Find where the given text appears and provide that cell's center as (x, y) coordinate. 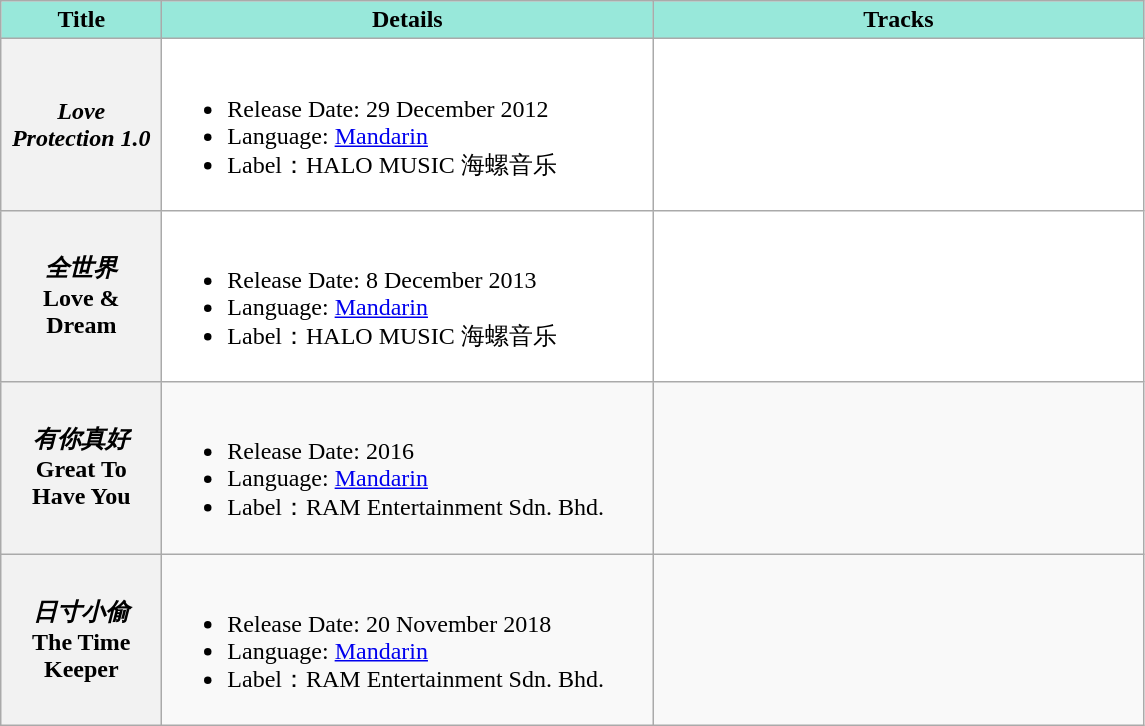
Tracks (898, 20)
Love Protection 1.0 (82, 125)
Release Date: 20 November 2018Language: MandarinLabel：RAM Entertainment Sdn. Bhd. (408, 640)
日寸小偷The Time Keeper (82, 640)
Release Date: 2016Language: MandarinLabel：RAM Entertainment Sdn. Bhd. (408, 468)
全世界Love & Dream (82, 296)
有你真好Great To Have You (82, 468)
Title (82, 20)
Release Date: 29 December 2012Language: MandarinLabel：HALO MUSIC 海螺音乐 (408, 125)
Release Date: 8 December 2013Language: MandarinLabel：HALO MUSIC 海螺音乐 (408, 296)
Details (408, 20)
